Return the (x, y) coordinate for the center point of the cell that contains the specified text.  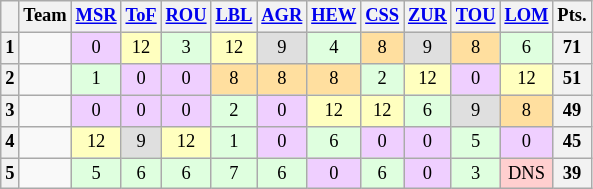
ROU (186, 16)
Pts. (572, 16)
Team (45, 16)
39 (572, 174)
MSR (96, 16)
AGR (282, 16)
51 (572, 80)
HEW (334, 16)
CSS (382, 16)
LOM (526, 16)
LBL (234, 16)
71 (572, 48)
TOU (476, 16)
ZUR (428, 16)
ToF (141, 16)
45 (572, 142)
49 (572, 110)
DNS (526, 174)
7 (234, 174)
